Identify which cell holds the provided text, then report its [x, y] central coordinate. 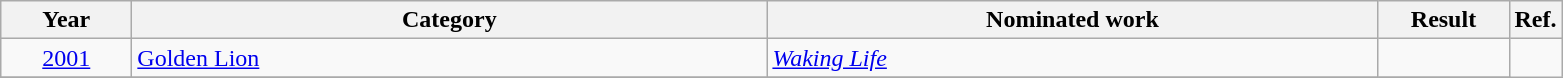
Waking Life [1072, 58]
Golden Lion [450, 58]
Nominated work [1072, 20]
Ref. [1536, 20]
Category [450, 20]
Result [1444, 20]
2001 [66, 58]
Year [66, 20]
